Find where the given text appears and provide that cell's center as (X, Y) coordinate. 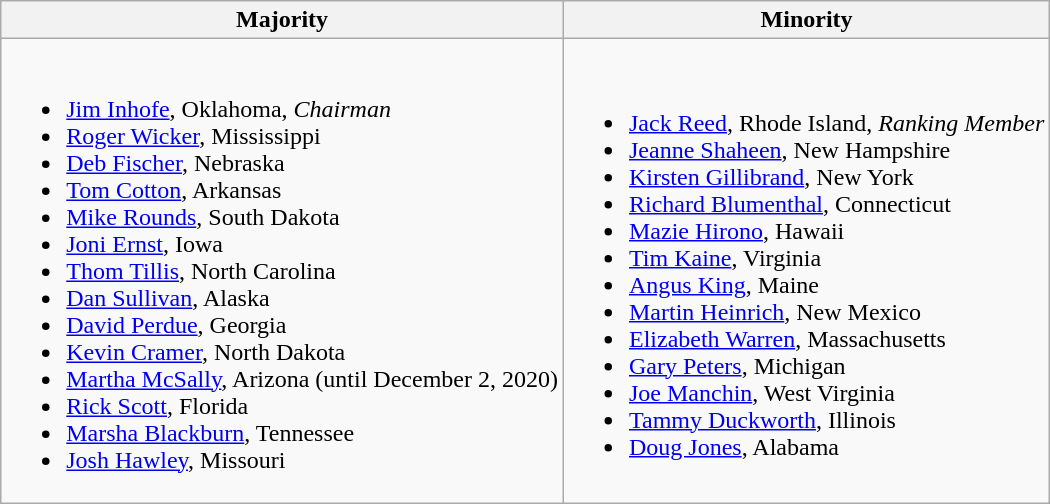
Majority (282, 20)
Minority (806, 20)
